Return the [x, y] coordinate for the center point of the cell that contains the specified text.  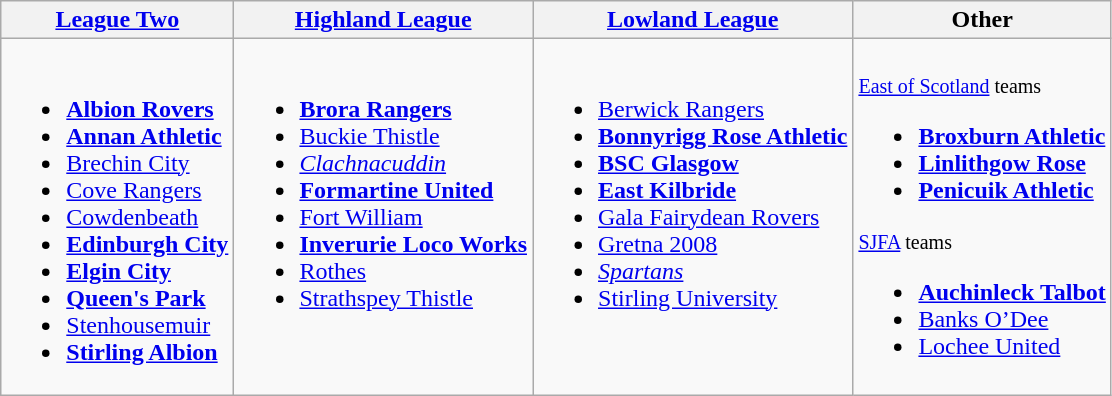
Other [982, 20]
Lowland League [692, 20]
Highland League [384, 20]
East of Scotland teamsBroxburn AthleticLinlithgow RosePenicuik AthleticSJFA teamsAuchinleck TalbotBanks O’DeeLochee United [982, 217]
Albion RoversAnnan AthleticBrechin CityCove RangersCowdenbeathEdinburgh CityElgin CityQueen's ParkStenhousemuirStirling Albion [118, 217]
Brora RangersBuckie ThistleClachnacuddinFormartine UnitedFort WilliamInverurie Loco WorksRothesStrathspey Thistle [384, 217]
League Two [118, 20]
Berwick RangersBonnyrigg Rose AthleticBSC GlasgowEast KilbrideGala Fairydean RoversGretna 2008SpartansStirling University [692, 217]
